Locate the cell with the specified text and output its (x, y) center coordinate. 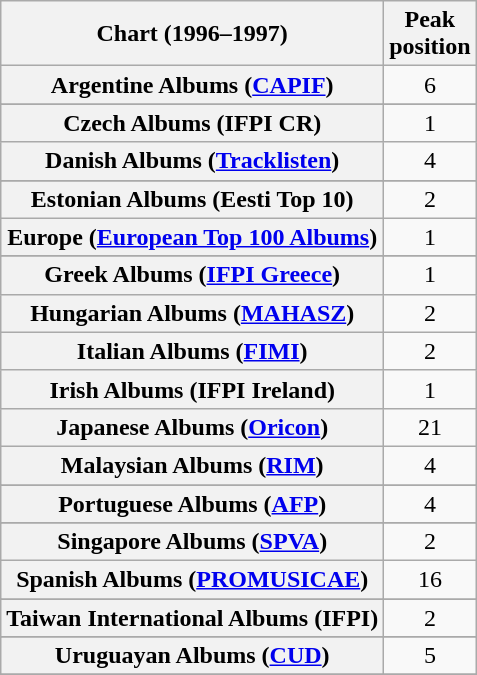
5 (430, 656)
16 (430, 580)
Europe (European Top 100 Albums) (192, 237)
Spanish Albums (PROMUSICAE) (192, 580)
Danish Albums (Tracklisten) (192, 161)
Peakposition (430, 34)
Argentine Albums (CAPIF) (192, 85)
Estonian Albums (Eesti Top 10) (192, 199)
21 (430, 427)
Malaysian Albums (RIM) (192, 465)
Hungarian Albums (MAHASZ) (192, 313)
6 (430, 85)
Japanese Albums (Oricon) (192, 427)
Irish Albums (IFPI Ireland) (192, 389)
Greek Albums (IFPI Greece) (192, 275)
Taiwan International Albums (IFPI) (192, 618)
Czech Albums (IFPI CR) (192, 123)
Portuguese Albums (AFP) (192, 503)
Chart (1996–1997) (192, 34)
Uruguayan Albums (CUD) (192, 656)
Italian Albums (FIMI) (192, 351)
Singapore Albums (SPVA) (192, 542)
